For the text-containing cell, return its midpoint in (x, y) coordinate format. 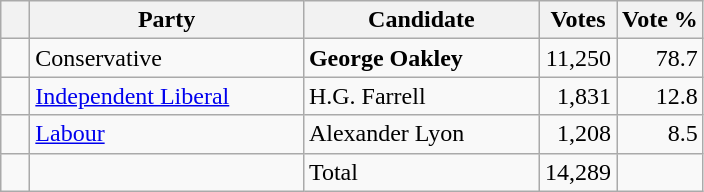
Conservative (167, 58)
Total (421, 172)
1,831 (578, 96)
11,250 (578, 58)
H.G. Farrell (421, 96)
Labour (167, 134)
8.5 (660, 134)
Vote % (660, 20)
12.8 (660, 96)
Party (167, 20)
78.7 (660, 58)
1,208 (578, 134)
14,289 (578, 172)
George Oakley (421, 58)
Candidate (421, 20)
Independent Liberal (167, 96)
Alexander Lyon (421, 134)
Votes (578, 20)
